Locate the cell with the specified text and output its (X, Y) center coordinate. 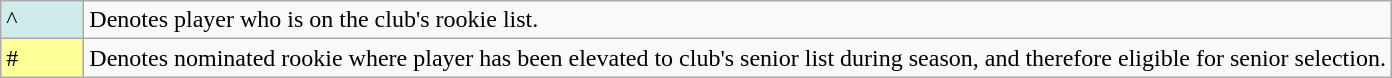
Denotes player who is on the club's rookie list. (738, 20)
# (42, 58)
^ (42, 20)
Denotes nominated rookie where player has been elevated to club's senior list during season, and therefore eligible for senior selection. (738, 58)
